Scan for the cell matching the given text and deliver its [x, y] coordinate at center. 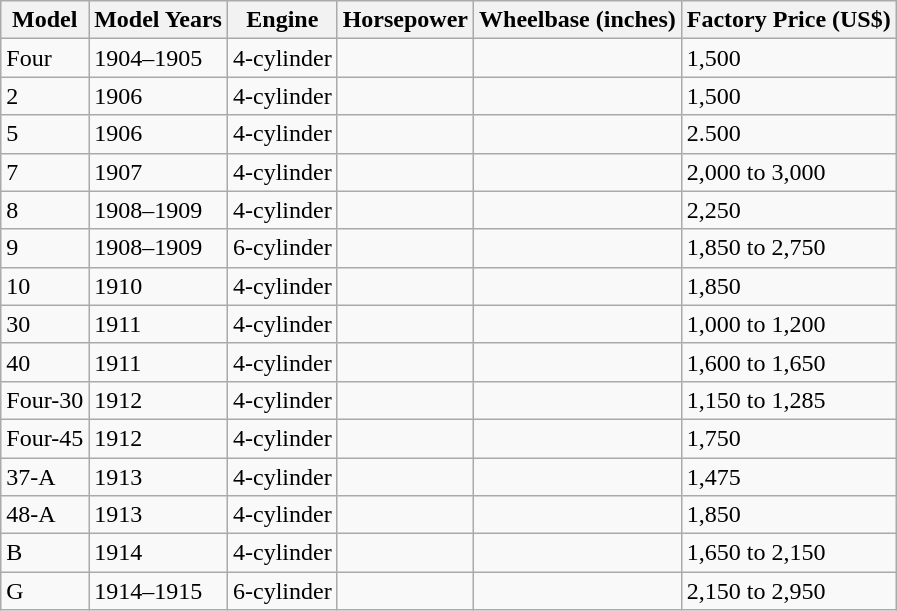
2,150 to 2,950 [788, 591]
Four-45 [45, 438]
Wheelbase (inches) [578, 20]
2,250 [788, 210]
1904–1905 [158, 58]
1907 [158, 172]
1,750 [788, 438]
10 [45, 286]
1914–1915 [158, 591]
9 [45, 248]
Four [45, 58]
G [45, 591]
1914 [158, 553]
1,600 to 1,650 [788, 362]
2.500 [788, 134]
1,475 [788, 477]
Four-30 [45, 400]
Engine [282, 20]
Horsepower [405, 20]
37-A [45, 477]
1,000 to 1,200 [788, 324]
1,850 to 2,750 [788, 248]
Model Years [158, 20]
1910 [158, 286]
48-A [45, 515]
1,150 to 1,285 [788, 400]
Model [45, 20]
2 [45, 96]
7 [45, 172]
B [45, 553]
40 [45, 362]
30 [45, 324]
2,000 to 3,000 [788, 172]
1,650 to 2,150 [788, 553]
Factory Price (US$) [788, 20]
5 [45, 134]
8 [45, 210]
